Pinpoint the cell where the given text exists, returning its [x, y] midpoint coordinate. 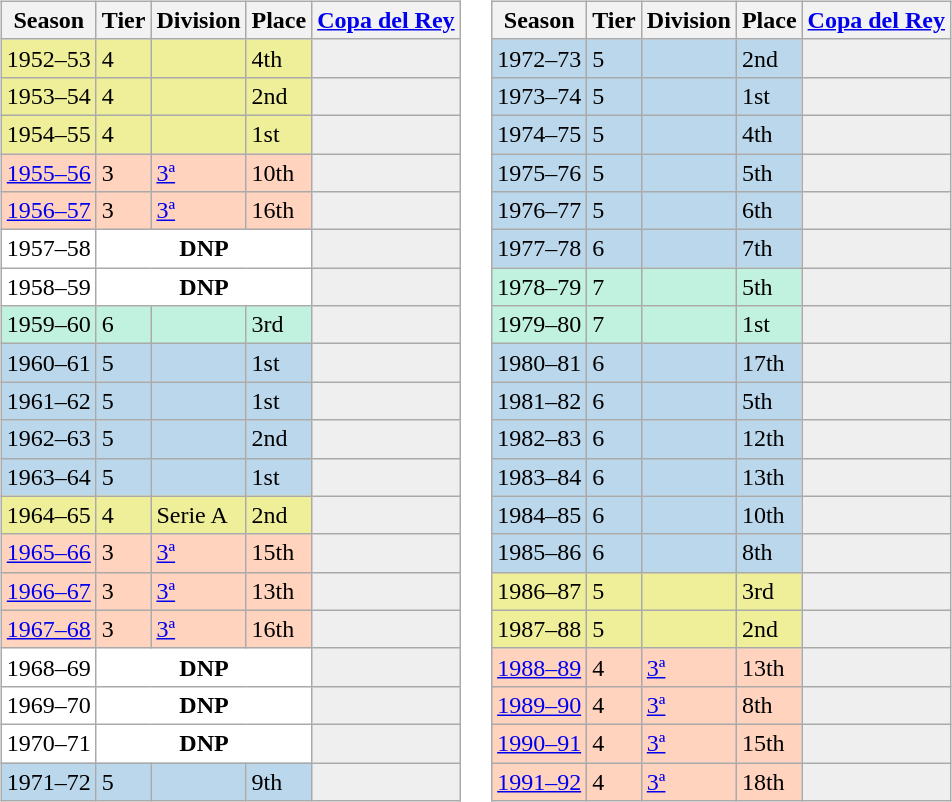
1968–69 [48, 667]
1983–84 [540, 477]
9th [279, 781]
7th [769, 249]
1989–90 [540, 705]
1978–79 [540, 287]
1987–88 [540, 629]
1976–77 [540, 211]
1986–87 [540, 591]
1971–72 [48, 781]
1957–58 [48, 249]
1960–61 [48, 363]
1964–65 [48, 515]
1962–63 [48, 439]
6th [769, 211]
1979–80 [540, 325]
1970–71 [48, 743]
1977–78 [540, 249]
1984–85 [540, 515]
1969–70 [48, 705]
1966–67 [48, 591]
1954–55 [48, 134]
18th [769, 781]
1955–56 [48, 173]
1985–86 [540, 553]
1956–57 [48, 211]
1965–66 [48, 553]
1990–91 [540, 743]
1959–60 [48, 325]
1974–75 [540, 134]
Serie A [198, 515]
1981–82 [540, 401]
1963–64 [48, 477]
1967–68 [48, 629]
1972–73 [540, 58]
1953–54 [48, 96]
17th [769, 363]
1975–76 [540, 173]
1973–74 [540, 96]
1980–81 [540, 363]
1961–62 [48, 401]
1952–53 [48, 58]
1991–92 [540, 781]
12th [769, 439]
1988–89 [540, 667]
1982–83 [540, 439]
1958–59 [48, 287]
